Determine the [x, y] coordinate at the center of the cell enclosing the given text.  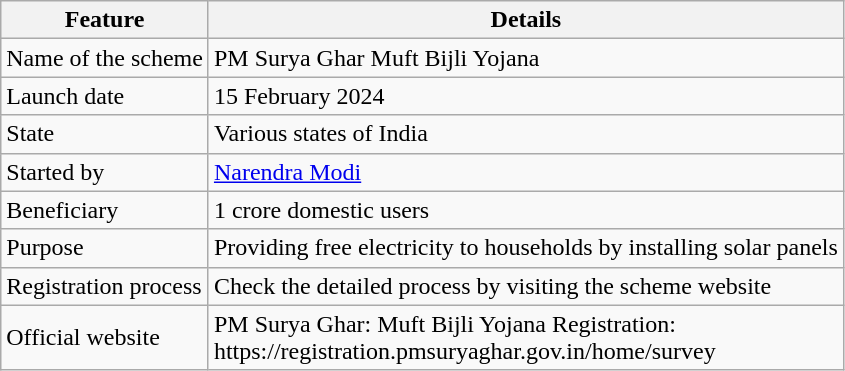
Details [526, 20]
Beneficiary [105, 210]
PM Surya Ghar Muft Bijli Yojana [526, 58]
Various states of India [526, 134]
1 crore domestic users [526, 210]
Providing free electricity to households by installing solar panels [526, 248]
PM Surya Ghar: Muft Bijli Yojana Registration:https://registration.pmsuryaghar.gov.in/home/survey [526, 338]
15 February 2024 [526, 96]
Name of the scheme [105, 58]
Purpose [105, 248]
Feature [105, 20]
Narendra Modi [526, 172]
Started by [105, 172]
Launch date [105, 96]
Check the detailed process by visiting the scheme website [526, 286]
Official website [105, 338]
State [105, 134]
Registration process [105, 286]
